Output the (X, Y) coordinate of the center of the cell containing the given text.  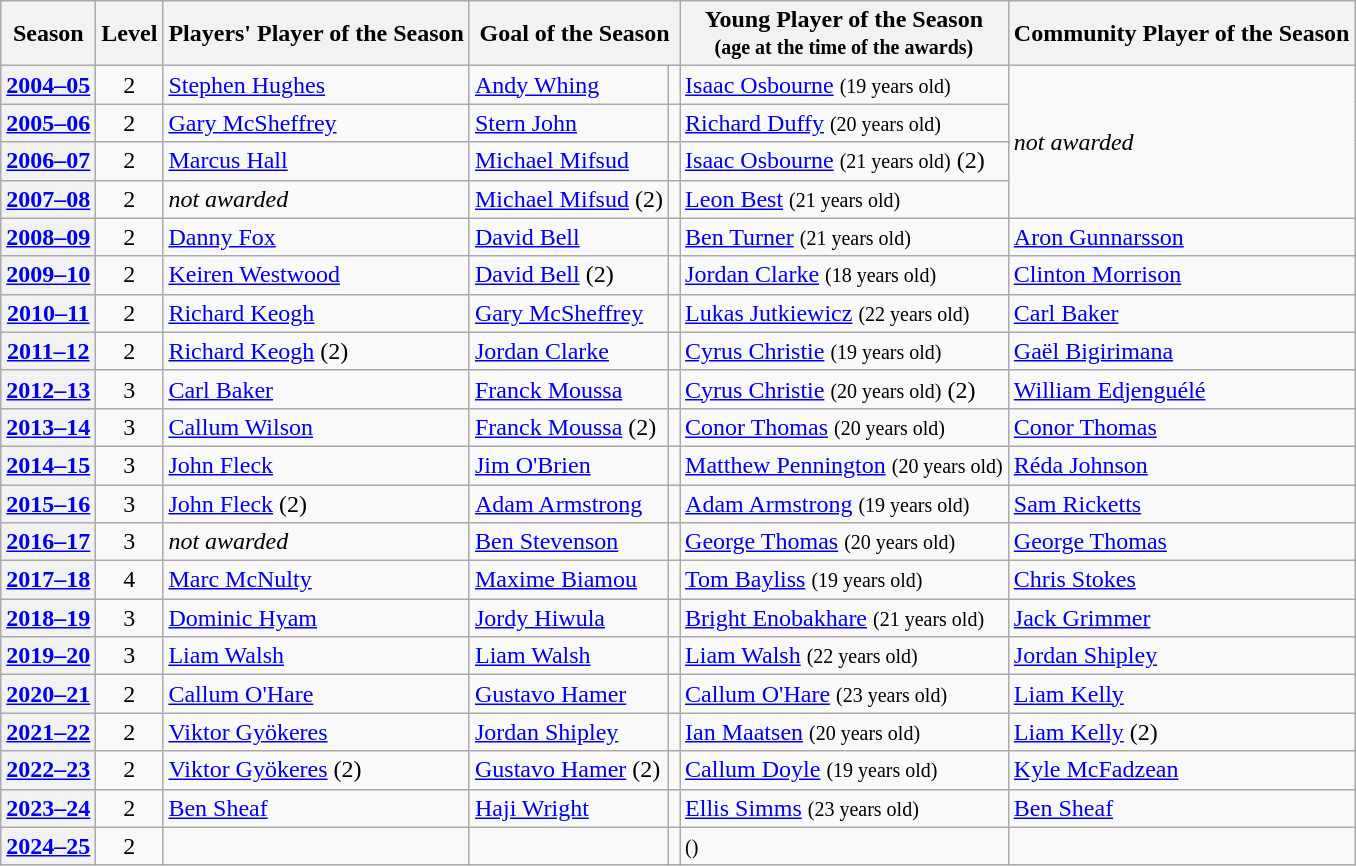
Players' Player of the Season (316, 34)
2018–19 (48, 618)
2010–11 (48, 313)
Viktor Gyökeres (2) (316, 770)
Matthew Pennington (20 years old) (844, 465)
Chris Stokes (1182, 580)
Stephen Hughes (316, 85)
2019–20 (48, 656)
Callum Doyle (19 years old) (844, 770)
Lukas Jutkiewicz (22 years old) (844, 313)
Conor Thomas (20 years old) (844, 427)
2006–07 (48, 161)
2009–10 (48, 275)
Andy Whing (568, 85)
2022–23 (48, 770)
George Thomas (1182, 542)
Tom Bayliss (19 years old) (844, 580)
Maxime Biamou (568, 580)
Cyrus Christie (19 years old) (844, 351)
Jordan Clarke (18 years old) (844, 275)
Jordy Hiwula (568, 618)
John Fleck (2) (316, 503)
Richard Duffy (20 years old) (844, 123)
Dominic Hyam (316, 618)
2013–14 (48, 427)
Michael Mifsud (2) (568, 199)
Isaac Osbourne (21 years old) (2) (844, 161)
Keiren Westwood (316, 275)
2023–24 (48, 808)
Franck Moussa (568, 389)
2011–12 (48, 351)
Ben Stevenson (568, 542)
Sam Ricketts (1182, 503)
2015–16 (48, 503)
Community Player of the Season (1182, 34)
2016–17 (48, 542)
Réda Johnson (1182, 465)
Ben Turner (21 years old) (844, 237)
Marcus Hall (316, 161)
David Bell (2) (568, 275)
Gustavo Hamer (568, 694)
Cyrus Christie (20 years old) (2) (844, 389)
Franck Moussa (2) (568, 427)
Marc McNulty (316, 580)
Bright Enobakhare (21 years old) (844, 618)
Michael Mifsud (568, 161)
Callum O'Hare (23 years old) (844, 694)
4 (130, 580)
Liam Kelly (2) (1182, 732)
2014–15 (48, 465)
Haji Wright (568, 808)
Isaac Osbourne (19 years old) (844, 85)
2005–06 (48, 123)
2017–18 (48, 580)
Liam Walsh (22 years old) (844, 656)
Richard Keogh (316, 313)
Season (48, 34)
Adam Armstrong (19 years old) (844, 503)
John Fleck (316, 465)
Goal of the Season (574, 34)
Liam Kelly (1182, 694)
Jordan Clarke (568, 351)
Callum O'Hare (316, 694)
Kyle McFadzean (1182, 770)
Conor Thomas (1182, 427)
2024–25 (48, 846)
Gustavo Hamer (2) (568, 770)
Clinton Morrison (1182, 275)
2008–09 (48, 237)
2020–21 (48, 694)
Ellis Simms (23 years old) (844, 808)
2021–22 (48, 732)
Jack Grimmer (1182, 618)
Ian Maatsen (20 years old) (844, 732)
George Thomas (20 years old) (844, 542)
Callum Wilson (316, 427)
Stern John (568, 123)
Danny Fox (316, 237)
Gaël Bigirimana (1182, 351)
Adam Armstrong (568, 503)
2004–05 (48, 85)
2012–13 (48, 389)
Young Player of the Season(age at the time of the awards) (844, 34)
() (844, 846)
2007–08 (48, 199)
Leon Best (21 years old) (844, 199)
Aron Gunnarsson (1182, 237)
David Bell (568, 237)
Jim O'Brien (568, 465)
Richard Keogh (2) (316, 351)
William Edjenguélé (1182, 389)
Level (130, 34)
Viktor Gyökeres (316, 732)
